Return the (x, y) coordinate for the center point of the cell that contains the specified text.  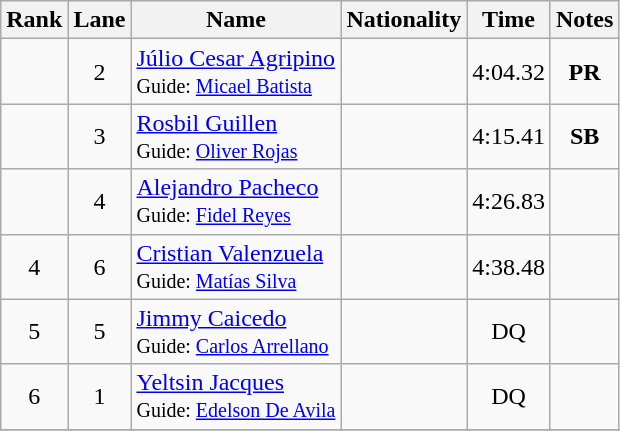
4:26.83 (509, 202)
Jimmy CaicedoGuide: Carlos Arrellano (236, 332)
4:38.48 (509, 266)
SB (584, 136)
Time (509, 20)
Lane (100, 20)
Notes (584, 20)
3 (100, 136)
1 (100, 396)
Yeltsin JacquesGuide: Edelson De Avila (236, 396)
2 (100, 72)
4:15.41 (509, 136)
Name (236, 20)
Nationality (404, 20)
Alejandro PachecoGuide: Fidel Reyes (236, 202)
PR (584, 72)
Júlio Cesar AgripinoGuide: Micael Batista (236, 72)
4:04.32 (509, 72)
Rank (34, 20)
Cristian ValenzuelaGuide: Matías Silva (236, 266)
Rosbil GuillenGuide: Oliver Rojas (236, 136)
